Find where the given text appears and provide that cell's center as (X, Y) coordinate. 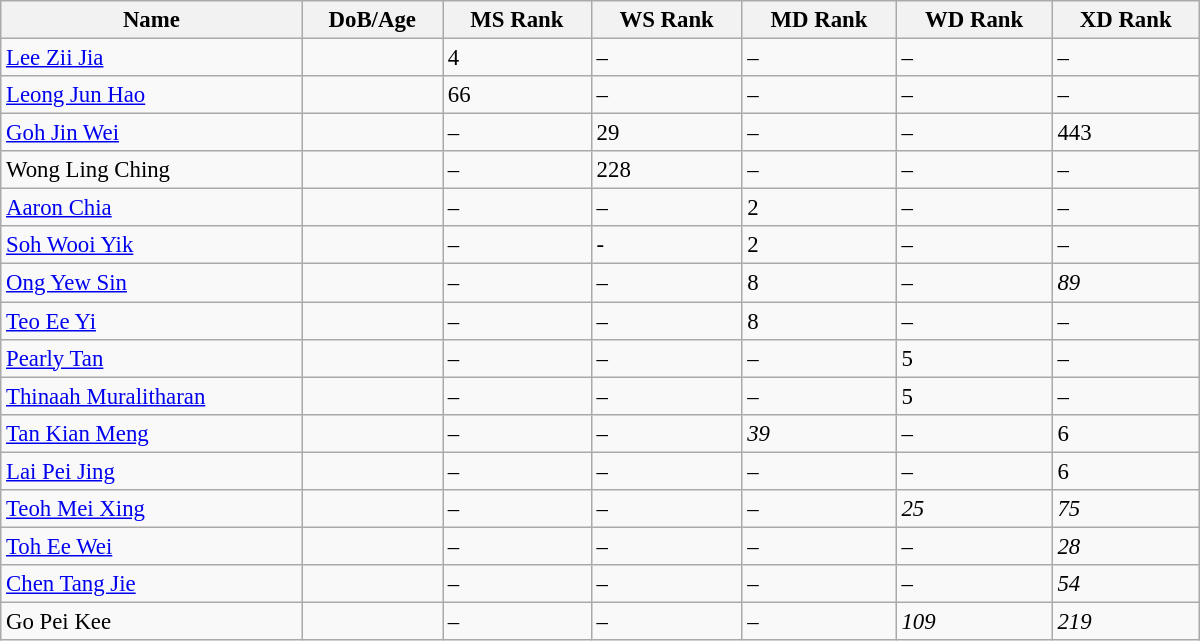
39 (819, 433)
Soh Wooi Yik (152, 245)
29 (666, 133)
XD Rank (1126, 20)
228 (666, 170)
MD Rank (819, 20)
Goh Jin Wei (152, 133)
DoB/Age (372, 20)
54 (1126, 584)
28 (1126, 546)
Chen Tang Jie (152, 584)
Wong Ling Ching (152, 170)
109 (974, 621)
- (666, 245)
75 (1126, 509)
66 (518, 95)
89 (1126, 283)
Name (152, 20)
Aaron Chia (152, 208)
Tan Kian Meng (152, 433)
Pearly Tan (152, 358)
443 (1126, 133)
Lee Zii Jia (152, 58)
WS Rank (666, 20)
MS Rank (518, 20)
WD Rank (974, 20)
Leong Jun Hao (152, 95)
Thinaah Muralitharan (152, 396)
Lai Pei Jing (152, 471)
Teoh Mei Xing (152, 509)
Go Pei Kee (152, 621)
219 (1126, 621)
Ong Yew Sin (152, 283)
Teo Ee Yi (152, 321)
4 (518, 58)
Toh Ee Wei (152, 546)
25 (974, 509)
